Determine the [x, y] coordinate at the center of the cell enclosing the given text.  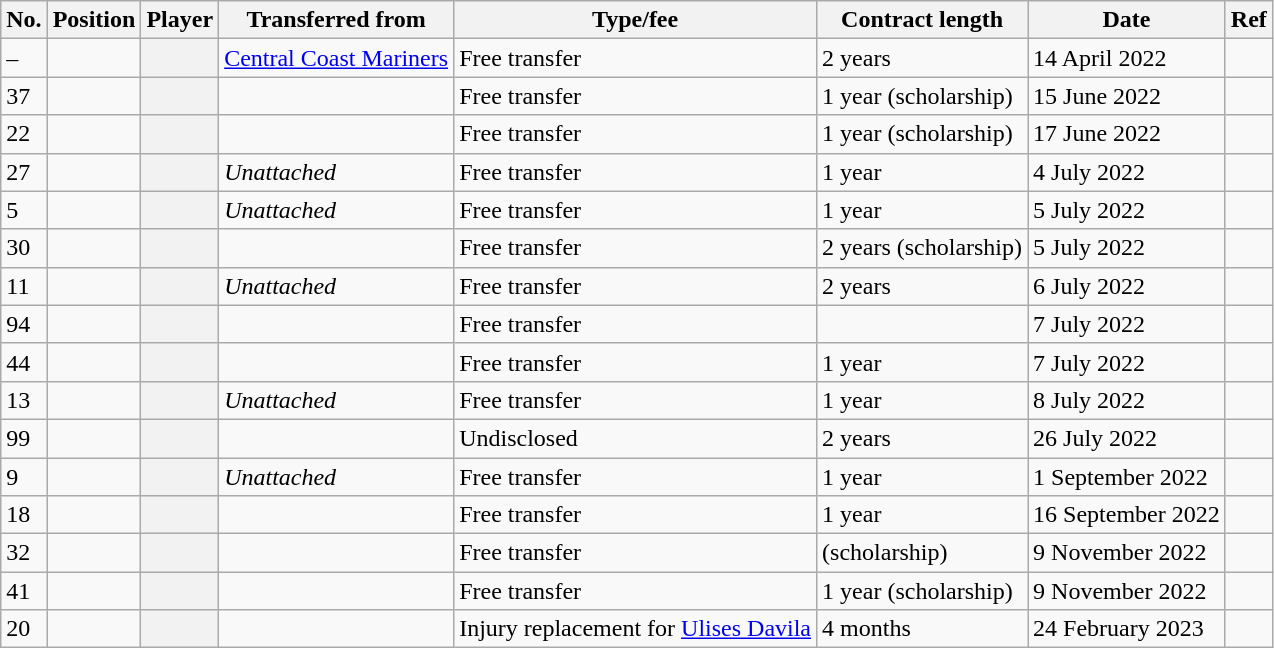
17 June 2022 [1127, 134]
16 September 2022 [1127, 515]
41 [24, 591]
27 [24, 172]
26 July 2022 [1127, 438]
Undisclosed [636, 438]
4 July 2022 [1127, 172]
No. [24, 20]
9 [24, 477]
8 July 2022 [1127, 400]
94 [24, 324]
4 months [922, 629]
24 February 2023 [1127, 629]
Contract length [922, 20]
Position [94, 20]
99 [24, 438]
Player [180, 20]
1 September 2022 [1127, 477]
20 [24, 629]
2 years (scholarship) [922, 248]
14 April 2022 [1127, 58]
5 [24, 210]
32 [24, 553]
– [24, 58]
(scholarship) [922, 553]
Date [1127, 20]
37 [24, 96]
13 [24, 400]
Injury replacement for Ulises Davila [636, 629]
Central Coast Mariners [336, 58]
44 [24, 362]
30 [24, 248]
22 [24, 134]
11 [24, 286]
Ref [1248, 20]
15 June 2022 [1127, 96]
Transferred from [336, 20]
Type/fee [636, 20]
6 July 2022 [1127, 286]
18 [24, 515]
